Identify which cell holds the provided text, then report its [x, y] central coordinate. 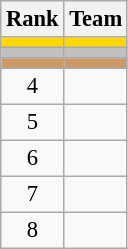
5 [32, 122]
6 [32, 158]
4 [32, 86]
8 [32, 230]
Rank [32, 19]
Team [96, 19]
7 [32, 194]
